Detect which cell encompasses the target text, then output its (x, y) center coordinate. 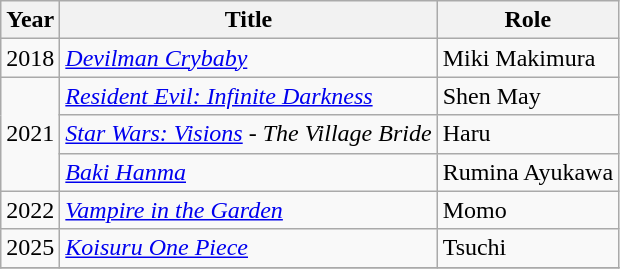
2025 (30, 248)
Title (248, 20)
2021 (30, 134)
2018 (30, 58)
Momo (528, 210)
Haru (528, 134)
Resident Evil: Infinite Darkness (248, 96)
Rumina Ayukawa (528, 172)
2022 (30, 210)
Baki Hanma (248, 172)
Star Wars: Visions - The Village Bride (248, 134)
Koisuru One Piece (248, 248)
Tsuchi (528, 248)
Shen May (528, 96)
Vampire in the Garden (248, 210)
Year (30, 20)
Devilman Crybaby (248, 58)
Miki Makimura (528, 58)
Role (528, 20)
